For the text-containing cell, return its midpoint in (X, Y) coordinate format. 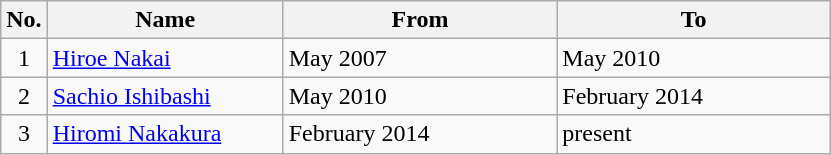
1 (24, 58)
Hiroe Nakai (165, 58)
Sachio Ishibashi (165, 96)
3 (24, 134)
2 (24, 96)
present (694, 134)
From (420, 20)
No. (24, 20)
May 2007 (420, 58)
Name (165, 20)
To (694, 20)
Hiromi Nakakura (165, 134)
